Return (x, y) of the center of cell containing provided text 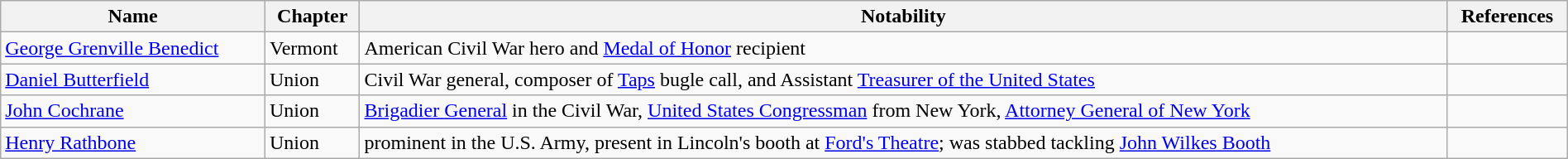
Vermont (312, 48)
John Cochrane (133, 111)
Civil War general, composer of Taps bugle call, and Assistant Treasurer of the United States (903, 79)
Henry Rathbone (133, 142)
Notability (903, 17)
Chapter (312, 17)
prominent in the U.S. Army, present in Lincoln's booth at Ford's Theatre; was stabbed tackling John Wilkes Booth (903, 142)
George Grenville Benedict (133, 48)
Name (133, 17)
American Civil War hero and Medal of Honor recipient (903, 48)
References (1508, 17)
Daniel Butterfield (133, 79)
Brigadier General in the Civil War, United States Congressman from New York, Attorney General of New York (903, 111)
